Scan for the cell matching the given text and deliver its (x, y) coordinate at center. 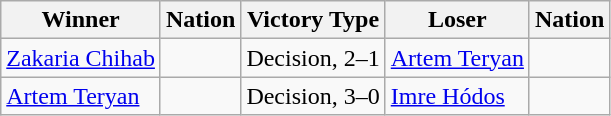
Decision, 3–0 (313, 96)
Victory Type (313, 20)
Zakaria Chihab (81, 58)
Decision, 2–1 (313, 58)
Imre Hódos (457, 96)
Winner (81, 20)
Loser (457, 20)
